Extract the [X, Y] coordinate from the center of the cell holding the provided text.  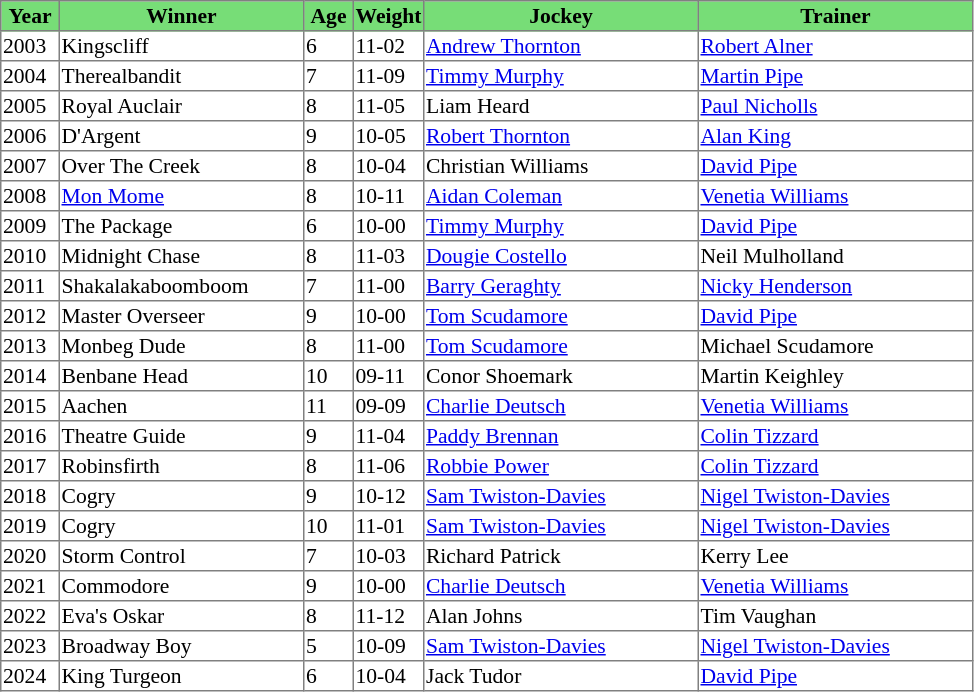
2019 [30, 526]
2005 [30, 106]
09-09 [388, 406]
11-06 [388, 466]
Jockey [561, 16]
Michael Scudamore [835, 346]
10-12 [388, 496]
D'Argent [181, 136]
2017 [30, 466]
Alan King [835, 136]
Richard Patrick [561, 556]
Midnight Chase [181, 256]
Benbane Head [181, 376]
Tim Vaughan [835, 616]
2012 [30, 316]
Eva's Oskar [181, 616]
10-05 [388, 136]
2011 [30, 286]
2023 [30, 646]
Weight [388, 16]
11-03 [388, 256]
Winner [181, 16]
2003 [30, 46]
Liam Heard [561, 106]
2024 [30, 676]
2009 [30, 226]
2007 [30, 166]
10-11 [388, 196]
Broadway Boy [181, 646]
Kerry Lee [835, 556]
2020 [30, 556]
2015 [30, 406]
Robbie Power [561, 466]
Barry Geraghty [561, 286]
Alan Johns [561, 616]
Nicky Henderson [835, 286]
Trainer [835, 16]
Commodore [181, 586]
Year [30, 16]
2016 [30, 436]
Dougie Costello [561, 256]
Master Overseer [181, 316]
09-11 [388, 376]
Neil Mulholland [835, 256]
Aidan Coleman [561, 196]
Robert Thornton [561, 136]
2004 [30, 76]
10-03 [388, 556]
Andrew Thornton [561, 46]
Robinsfirth [181, 466]
Christian Williams [561, 166]
The Package [181, 226]
Martin Keighley [835, 376]
Aachen [181, 406]
2014 [30, 376]
2021 [30, 586]
11-12 [388, 616]
2010 [30, 256]
10-09 [388, 646]
Martin Pipe [835, 76]
King Turgeon [181, 676]
2013 [30, 346]
Robert Alner [835, 46]
2022 [30, 616]
Theatre Guide [181, 436]
11-05 [388, 106]
Conor Shoemark [561, 376]
2006 [30, 136]
2008 [30, 196]
Therealbandit [181, 76]
Mon Mome [181, 196]
11-01 [388, 526]
Monbeg Dude [181, 346]
11 [329, 406]
Kingscliff [181, 46]
Jack Tudor [561, 676]
Paddy Brennan [561, 436]
5 [329, 646]
11-09 [388, 76]
2018 [30, 496]
Shakalakaboomboom [181, 286]
Over The Creek [181, 166]
Paul Nicholls [835, 106]
11-02 [388, 46]
Age [329, 16]
11-04 [388, 436]
Storm Control [181, 556]
Royal Auclair [181, 106]
